Return (X, Y) of the center of cell containing provided text 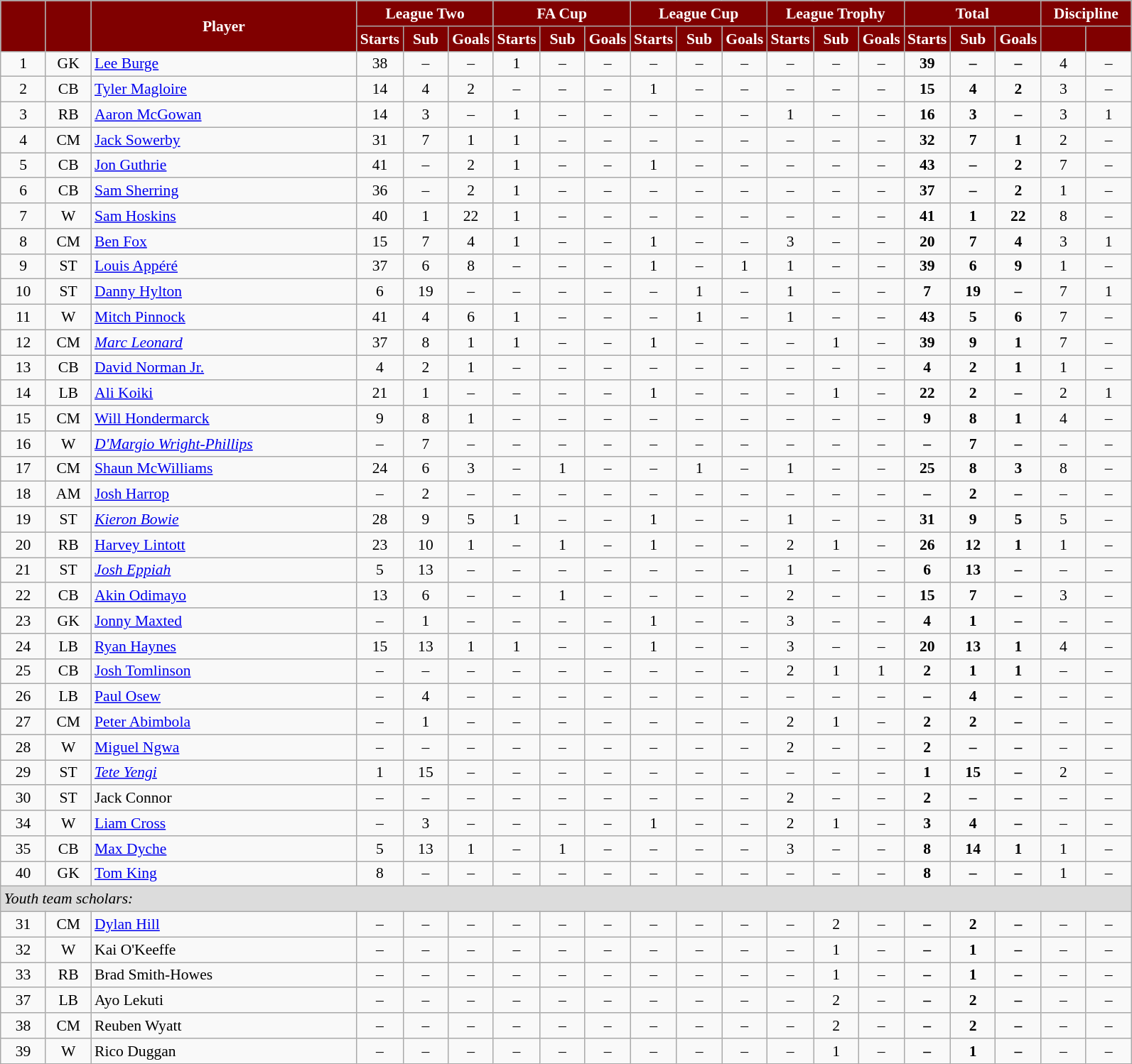
Harvey Lintott (224, 545)
Mitch Pinnock (224, 317)
Josh Tomlinson (224, 671)
Will Hondermarck (224, 418)
Rico Duggan (224, 1051)
Jack Sowerby (224, 140)
Max Dyche (224, 849)
AM (68, 494)
Ryan Haynes (224, 646)
17 (23, 469)
Sam Sherring (224, 191)
Miguel Ngwa (224, 747)
Ayo Lekuti (224, 1001)
Sam Hoskins (224, 216)
Jack Connor (224, 798)
27 (23, 722)
Akin Odimayo (224, 596)
Louis Appéré (224, 266)
18 (23, 494)
Paul Osew (224, 697)
Tom King (224, 874)
Josh Harrop (224, 494)
Jonny Maxted (224, 621)
Liam Cross (224, 823)
11 (23, 317)
Total (972, 13)
Ben Fox (224, 241)
Reuben Wyatt (224, 1026)
Tyler Magloire (224, 89)
Shaun McWilliams (224, 469)
Discipline (1086, 13)
Dylan Hill (224, 925)
Brad Smith-Howes (224, 975)
29 (23, 773)
Ali Koiki (224, 393)
Kai O'Keeffe (224, 950)
Tete Yengi (224, 773)
33 (23, 975)
Marc Leonard (224, 342)
Danny Hylton (224, 292)
David Norman Jr. (224, 368)
League Two (425, 13)
36 (379, 191)
Player (224, 26)
Lee Burge (224, 64)
FA Cup (561, 13)
35 (23, 849)
34 (23, 823)
Youth team scholars: (566, 899)
Aaron McGowan (224, 115)
Kieron Bowie (224, 520)
D'Margio Wright-Phillips (224, 444)
Josh Eppiah (224, 570)
30 (23, 798)
League Trophy (836, 13)
Jon Guthrie (224, 165)
Peter Abimbola (224, 722)
League Cup (699, 13)
